Find where the given text appears and provide that cell's center as [X, Y] coordinate. 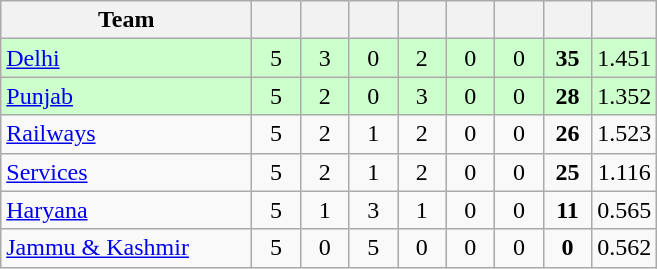
1.523 [624, 134]
35 [568, 58]
26 [568, 134]
Punjab [126, 96]
1.116 [624, 172]
1.451 [624, 58]
0.562 [624, 248]
Haryana [126, 210]
Railways [126, 134]
Team [126, 20]
1.352 [624, 96]
28 [568, 96]
Services [126, 172]
0.565 [624, 210]
11 [568, 210]
Delhi [126, 58]
25 [568, 172]
Jammu & Kashmir [126, 248]
